From the cell containing the given text, extract its center point as (X, Y) coordinate. 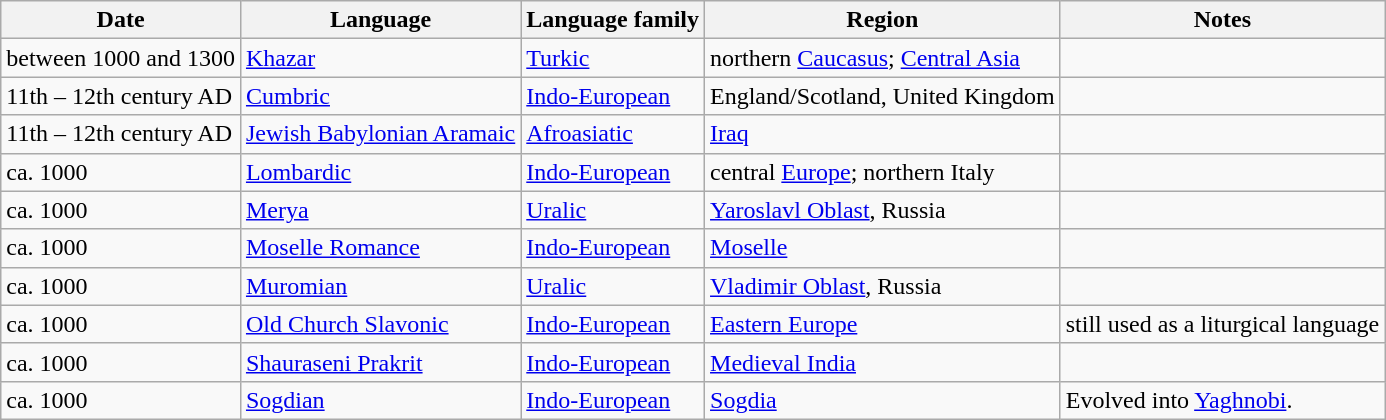
Turkic (613, 58)
Khazar (380, 58)
central Europe; northern Italy (883, 172)
Shauraseni Prakrit (380, 362)
Old Church Slavonic (380, 324)
Muromian (380, 286)
Yaroslavl Oblast, Russia (883, 210)
Eastern Europe (883, 324)
Sogdia (883, 400)
Medieval India (883, 362)
Lombardic (380, 172)
Moselle Romance (380, 248)
Evolved into Yaghnobi. (1222, 400)
Cumbric (380, 96)
Region (883, 20)
Date (121, 20)
Language (380, 20)
Jewish Babylonian Aramaic (380, 134)
Merya (380, 210)
Notes (1222, 20)
England/Scotland, United Kingdom (883, 96)
Vladimir Oblast, Russia (883, 286)
Sogdian (380, 400)
between 1000 and 1300 (121, 58)
Moselle (883, 248)
Iraq (883, 134)
still used as a liturgical language (1222, 324)
northern Caucasus; Central Asia (883, 58)
Language family (613, 20)
Afroasiatic (613, 134)
